From the cell containing the given text, extract its center point as (X, Y) coordinate. 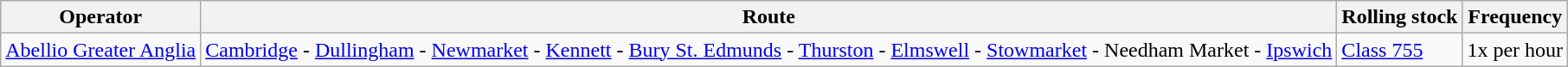
Class 755 (1400, 50)
Frequency (1515, 17)
Route (768, 17)
Abellio Greater Anglia (100, 50)
Operator (100, 17)
Rolling stock (1400, 17)
1x per hour (1515, 50)
Cambridge - Dullingham - Newmarket - Kennett - Bury St. Edmunds - Thurston - Elmswell - Stowmarket - Needham Market - Ipswich (768, 50)
